Capture the cell that displays the provided text and extract its [X, Y] central coordinate. 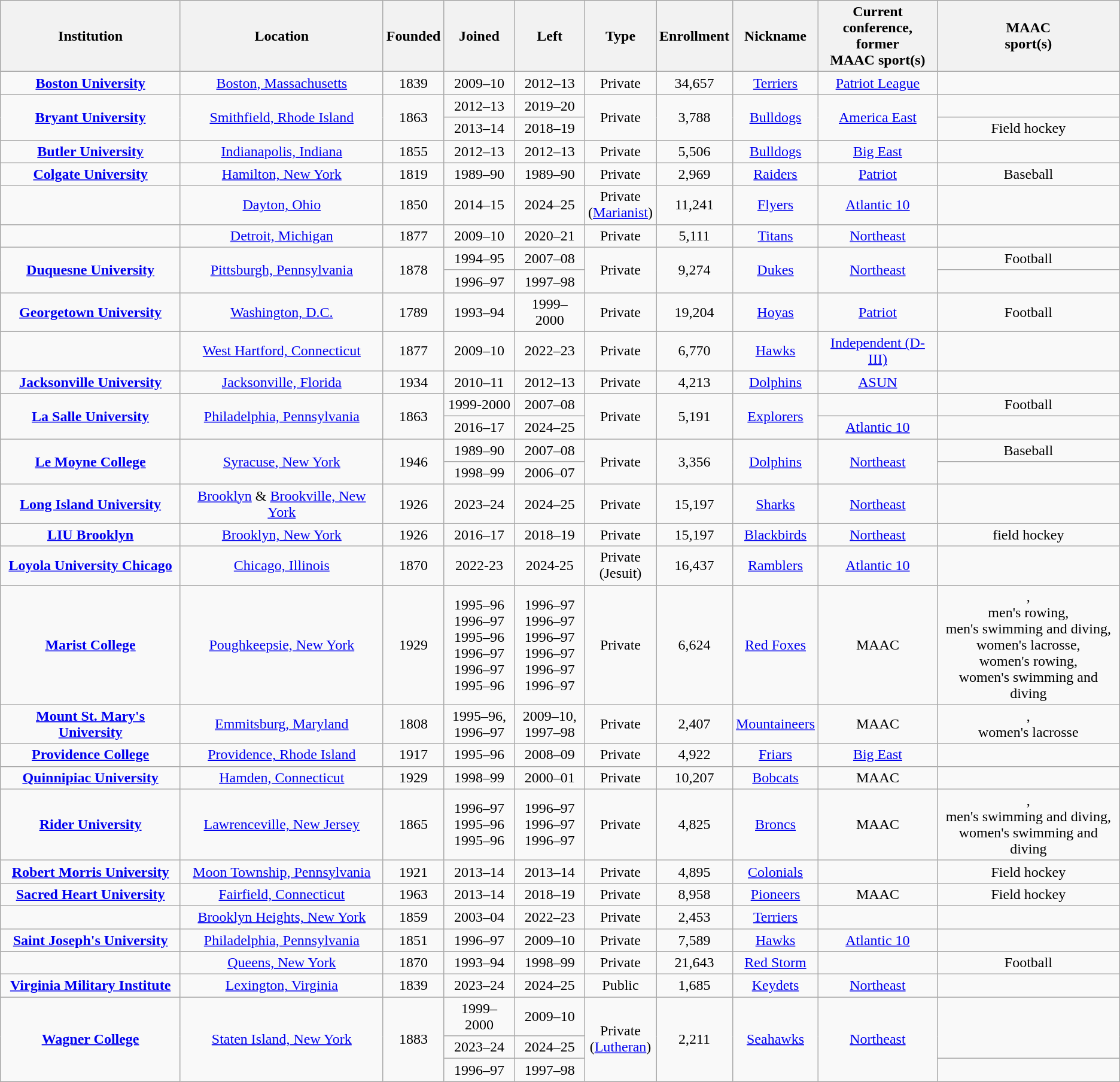
2003–04 [479, 917]
Colonials [775, 871]
Lawrenceville, New Jersey [281, 824]
Smithfield, Rhode Island [281, 117]
19,204 [695, 312]
Dukes [775, 270]
1789 [413, 312]
Location [281, 36]
Hamden, Connecticut [281, 778]
2000–01 [550, 778]
16,437 [695, 566]
Boston University [91, 83]
Rider University [91, 824]
1921 [413, 871]
Dayton, Ohio [281, 205]
Private(Lutheran) [620, 1040]
Quinnipiac University [91, 778]
Long Island University [91, 504]
5,506 [695, 151]
Private(Jesuit) [620, 566]
Marist College [91, 645]
34,657 [695, 83]
Ramblers [775, 566]
Currentconference,formerMAAC sport(s) [878, 36]
Loyola University Chicago [91, 566]
3,356 [695, 462]
Syracuse, New York [281, 462]
8,958 [695, 894]
Brooklyn, New York [281, 535]
Washington, D.C. [281, 312]
MAACsport(s) [1028, 36]
1996–971996–971996–97 [550, 824]
West Hartford, Connecticut [281, 350]
Sacred Heart University [91, 894]
,women's lacrosse [1028, 724]
Keydets [775, 986]
Colgate University [91, 174]
Hamilton, New York [281, 174]
1819 [413, 174]
1999-2000 [479, 405]
1917 [413, 755]
3,788 [695, 117]
5,191 [695, 416]
Detroit, Michigan [281, 236]
11,241 [695, 205]
ASUN [878, 382]
Moon Township, Pennsylvania [281, 871]
Seahawks [775, 1040]
2024-25 [550, 566]
2,453 [695, 917]
America East [878, 117]
2,407 [695, 724]
,men's swimming and diving,women's swimming and diving [1028, 824]
Boston, Massachusetts [281, 83]
1865 [413, 824]
Emmitsburg, Maryland [281, 724]
Private(Marianist) [620, 205]
Poughkeepsie, New York [281, 645]
Bryant University [91, 117]
2008–09 [550, 755]
Institution [91, 36]
10,207 [695, 778]
1808 [413, 724]
Mount St. Mary's University [91, 724]
Blackbirds [775, 535]
Georgetown University [91, 312]
Enrollment [695, 36]
2,969 [695, 174]
Public [620, 986]
1995–96,1996–97 [479, 724]
1995–96 [479, 755]
Le Moyne College [91, 462]
Titans [775, 236]
Chicago, Illinois [281, 566]
Hoyas [775, 312]
6,624 [695, 645]
Red Foxes [775, 645]
Fairfield, Connecticut [281, 894]
Queens, New York [281, 963]
Bobcats [775, 778]
Brooklyn & Brookville, New York [281, 504]
1855 [413, 151]
2020–21 [550, 236]
Jacksonville University [91, 382]
4,922 [695, 755]
Friars [775, 755]
1994–95 [479, 258]
4,213 [695, 382]
1996–971996–971996–971996–971996–971996–97 [550, 645]
Wagner College [91, 1040]
Saint Joseph's University [91, 940]
Virginia Military Institute [91, 986]
1995–961996–971995–961996–971996–971995–96 [479, 645]
Patriot League [878, 83]
Providence, Rhode Island [281, 755]
2006–07 [550, 473]
5,111 [695, 236]
La Salle University [91, 416]
1963 [413, 894]
Jacksonville, Florida [281, 382]
4,895 [695, 871]
Flyers [775, 205]
1859 [413, 917]
2014–15 [479, 205]
1883 [413, 1040]
Mountaineers [775, 724]
6,770 [695, 350]
2019–20 [550, 106]
1946 [413, 462]
Red Storm [775, 963]
Butler University [91, 151]
2010–11 [479, 382]
field hockey [1028, 535]
,men's rowing,men's swimming and diving,women's lacrosse,women's rowing,women's swimming and diving [1028, 645]
Providence College [91, 755]
Founded [413, 36]
Left [550, 36]
Pioneers [775, 894]
Joined [479, 36]
Staten Island, New York [281, 1040]
7,589 [695, 940]
Indianapolis, Indiana [281, 151]
1851 [413, 940]
Sharks [775, 504]
2,211 [695, 1040]
2009–10,1997–98 [550, 724]
Independent (D-III) [878, 350]
Raiders [775, 174]
Type [620, 36]
Explorers [775, 416]
9,274 [695, 270]
Robert Morris University [91, 871]
2022-23 [479, 566]
21,643 [695, 963]
Lexington, Virginia [281, 986]
1934 [413, 382]
1850 [413, 205]
Duquesne University [91, 270]
1996–971995–961995–96 [479, 824]
1,685 [695, 986]
4,825 [695, 824]
Nickname [775, 36]
Brooklyn Heights, New York [281, 917]
Pittsburgh, Pennsylvania [281, 270]
LIU Brooklyn [91, 535]
1878 [413, 270]
Broncs [775, 824]
